Determine the [X, Y] coordinate at the center of the cell enclosing the given text.  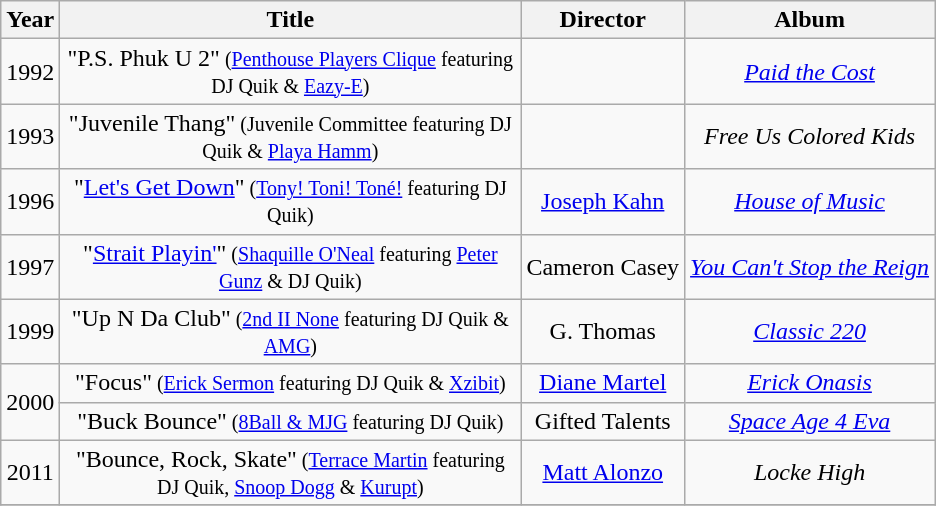
G. Thomas [603, 332]
Locke High [810, 472]
Year [30, 20]
"Up N Da Club" (2nd II None featuring DJ Quik & AMG) [290, 332]
Director [603, 20]
"Let's Get Down" (Tony! Toni! Toné! featuring DJ Quik) [290, 202]
Cameron Casey [603, 266]
Matt Alonzo [603, 472]
1997 [30, 266]
"Focus" (Erick Sermon featuring DJ Quik & Xzibit) [290, 383]
1993 [30, 136]
You Can't Stop the Reign [810, 266]
1996 [30, 202]
Joseph Kahn [603, 202]
Gifted Talents [603, 421]
Album [810, 20]
Free Us Colored Kids [810, 136]
Title [290, 20]
Classic 220 [810, 332]
"Strait Playin'" (Shaquille O'Neal featuring Peter Gunz & DJ Quik) [290, 266]
Diane Martel [603, 383]
House of Music [810, 202]
1992 [30, 72]
Space Age 4 Eva [810, 421]
Erick Onasis [810, 383]
1999 [30, 332]
2011 [30, 472]
"Buck Bounce" (8Ball & MJG featuring DJ Quik) [290, 421]
2000 [30, 402]
Paid the Cost [810, 72]
"P.S. Phuk U 2" (Penthouse Players Clique featuring DJ Quik & Eazy-E) [290, 72]
"Juvenile Thang" (Juvenile Committee featuring DJ Quik & Playa Hamm) [290, 136]
"Bounce, Rock, Skate" (Terrace Martin featuring DJ Quik, Snoop Dogg & Kurupt) [290, 472]
